Scan for the cell matching the given text and deliver its (X, Y) coordinate at center. 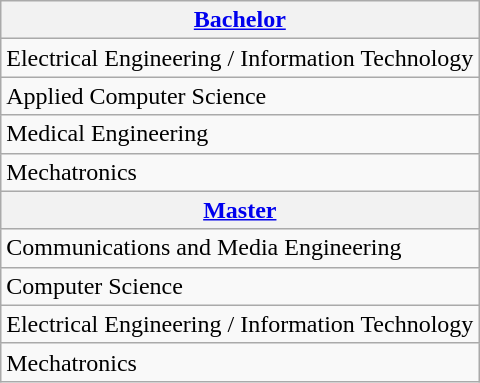
Communications and Media Engineering (240, 248)
Bachelor (240, 20)
Medical Engineering (240, 134)
Applied Computer Science (240, 96)
Master (240, 210)
Computer Science (240, 286)
